From the cell containing the given text, extract its center point as [X, Y] coordinate. 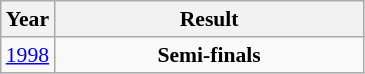
Semi-finals [209, 55]
Result [209, 19]
Year [28, 19]
1998 [28, 55]
